Capture the cell that displays the provided text and extract its (x, y) central coordinate. 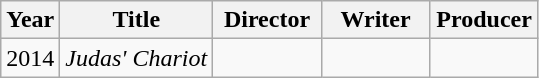
Director (268, 20)
Writer (376, 20)
Producer (484, 20)
Year (30, 20)
2014 (30, 58)
Judas' Chariot (136, 58)
Title (136, 20)
